Provide the [X, Y] coordinate of the cell's center where the given text is located.  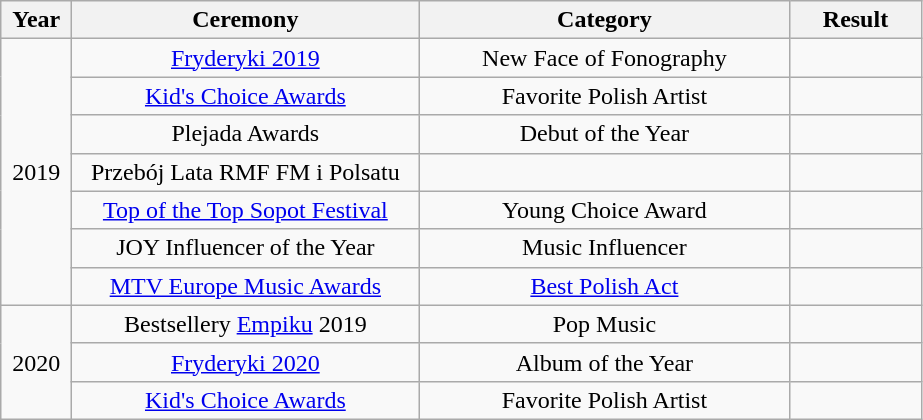
MTV Europe Music Awards [246, 286]
Fryderyki 2019 [246, 58]
Pop Music [604, 324]
Fryderyki 2020 [246, 362]
Best Polish Act [604, 286]
2020 [36, 362]
2019 [36, 172]
Category [604, 20]
Ceremony [246, 20]
Year [36, 20]
Bestsellery Empiku 2019 [246, 324]
Przebój Lata RMF FM i Polsatu [246, 172]
Album of the Year [604, 362]
Top of the Top Sopot Festival [246, 210]
New Face of Fonography [604, 58]
Result [856, 20]
Plejada Awards [246, 134]
JOY Influencer of the Year [246, 248]
Debut of the Year [604, 134]
Young Choice Award [604, 210]
Music Influencer [604, 248]
